For the text-containing cell, return its midpoint in [X, Y] coordinate format. 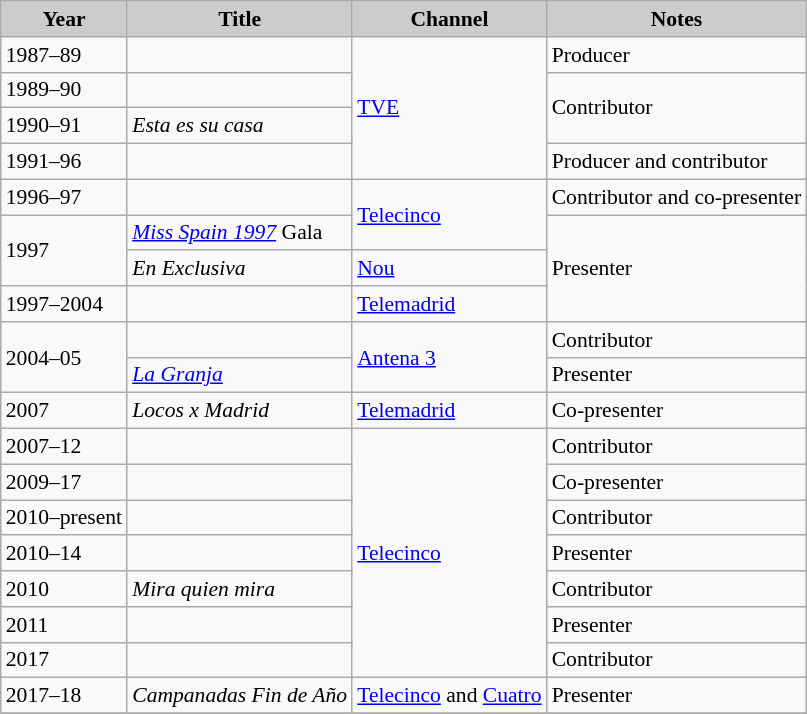
1996–97 [64, 197]
2007–12 [64, 447]
Campanadas Fin de Año [240, 696]
En Exclusiva [240, 269]
1991–96 [64, 162]
2010–present [64, 518]
2010–14 [64, 554]
Mira quien mira [240, 589]
2017–18 [64, 696]
Antena 3 [449, 358]
Nou [449, 269]
Telecinco and Cuatro [449, 696]
2011 [64, 625]
1989–90 [64, 90]
2007 [64, 411]
Locos x Madrid [240, 411]
1987–89 [64, 55]
Title [240, 19]
1997 [64, 250]
Contributor and co-presenter [677, 197]
Esta es su casa [240, 126]
1997–2004 [64, 304]
2010 [64, 589]
Miss Spain 1997 Gala [240, 233]
TVE [449, 108]
Channel [449, 19]
1990–91 [64, 126]
Notes [677, 19]
Year [64, 19]
La Granja [240, 375]
2009–17 [64, 482]
2017 [64, 660]
2004–05 [64, 358]
Producer [677, 55]
Producer and contributor [677, 162]
